Find where the given text appears and provide that cell's center as (x, y) coordinate. 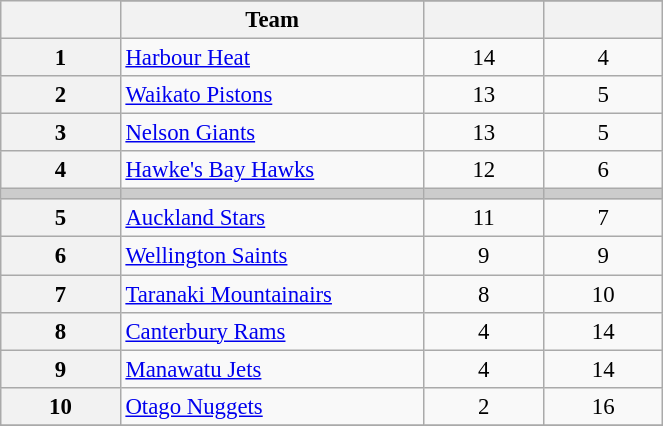
Harbour Heat (272, 58)
Taranaki Mountainairs (272, 294)
Canterbury Rams (272, 331)
1 (60, 58)
Wellington Saints (272, 256)
Nelson Giants (272, 133)
11 (484, 219)
16 (602, 406)
12 (484, 170)
3 (60, 133)
Manawatu Jets (272, 369)
Auckland Stars (272, 219)
Team (272, 20)
Waikato Pistons (272, 95)
Otago Nuggets (272, 406)
Hawke's Bay Hawks (272, 170)
